Provide the (X, Y) coordinate of the cell's center where the given text is located.  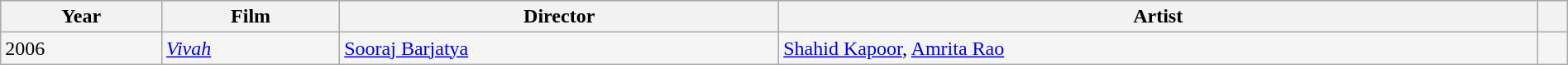
Vivah (251, 48)
Sooraj Barjatya (559, 48)
Film (251, 17)
Artist (1158, 17)
Director (559, 17)
Shahid Kapoor, Amrita Rao (1158, 48)
Year (81, 17)
2006 (81, 48)
